Output the (x, y) coordinate of the center of the cell containing the given text.  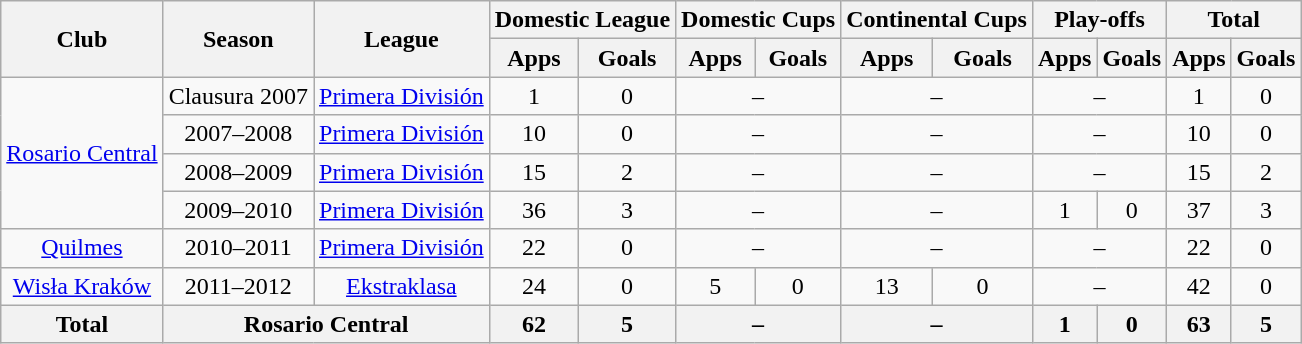
Quilmes (82, 248)
2008–2009 (238, 172)
Domestic League (582, 20)
Season (238, 39)
42 (1199, 286)
Clausura 2007 (238, 96)
36 (534, 210)
2007–2008 (238, 134)
2009–2010 (238, 210)
Continental Cups (937, 20)
2011–2012 (238, 286)
24 (534, 286)
Ekstraklasa (402, 286)
Club (82, 39)
League (402, 39)
Domestic Cups (758, 20)
13 (887, 286)
62 (534, 324)
2010–2011 (238, 248)
37 (1199, 210)
63 (1199, 324)
Play-offs (1099, 20)
Wisła Kraków (82, 286)
